Search for the cell housing the specified text and yield its [x, y] center coordinate. 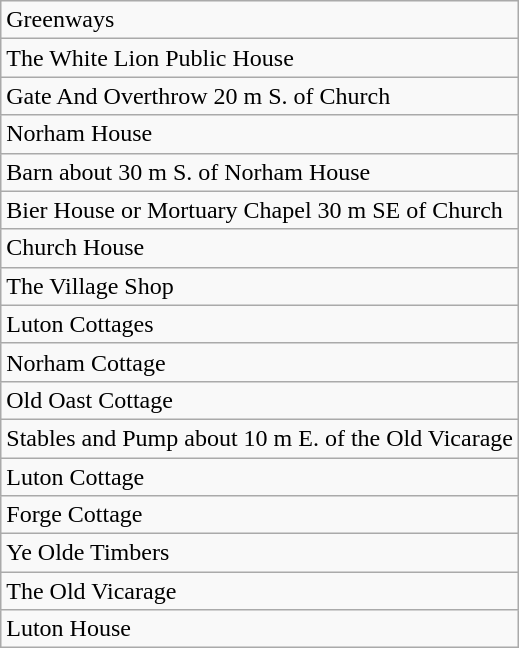
Gate And Overthrow 20 m S. of Church [260, 96]
The White Lion Public House [260, 58]
Stables and Pump about 10 m E. of the Old Vicarage [260, 438]
Bier House or Mortuary Chapel 30 m SE of Church [260, 210]
Luton Cottage [260, 477]
Norham Cottage [260, 362]
Church House [260, 248]
Barn about 30 m S. of Norham House [260, 172]
Luton Cottages [260, 324]
Greenways [260, 20]
The Old Vicarage [260, 591]
The Village Shop [260, 286]
Forge Cottage [260, 515]
Norham House [260, 134]
Ye Olde Timbers [260, 553]
Old Oast Cottage [260, 400]
Luton House [260, 629]
